From the cell containing the given text, extract its center point as (x, y) coordinate. 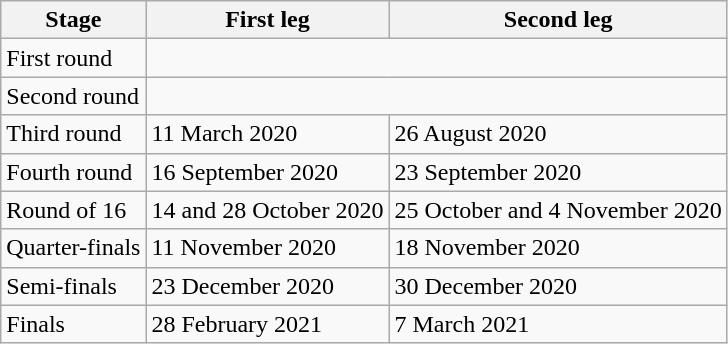
Finals (74, 324)
30 December 2020 (558, 286)
Fourth round (74, 172)
Quarter-finals (74, 248)
First leg (268, 20)
18 November 2020 (558, 248)
Second leg (558, 20)
28 February 2021 (268, 324)
Round of 16 (74, 210)
7 March 2021 (558, 324)
14 and 28 October 2020 (268, 210)
Stage (74, 20)
23 December 2020 (268, 286)
16 September 2020 (268, 172)
Second round (74, 96)
11 November 2020 (268, 248)
Third round (74, 134)
Semi-finals (74, 286)
25 October and 4 November 2020 (558, 210)
First round (74, 58)
11 March 2020 (268, 134)
23 September 2020 (558, 172)
26 August 2020 (558, 134)
